Locate the cell with the specified text and output its (x, y) center coordinate. 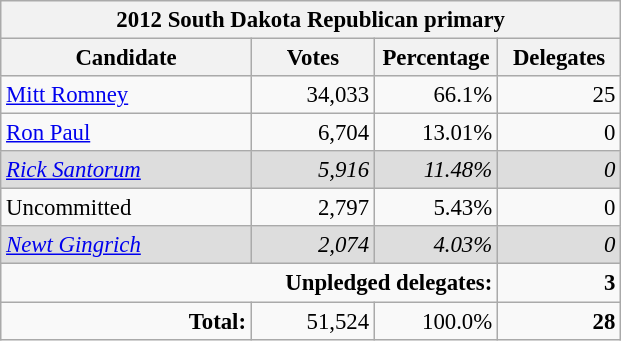
Candidate (126, 58)
28 (560, 321)
2,797 (312, 208)
Uncommitted (126, 208)
100.0% (436, 321)
6,704 (312, 133)
Ron Paul (126, 133)
Unpledged delegates: (250, 283)
13.01% (436, 133)
3 (560, 283)
Newt Gingrich (126, 245)
Mitt Romney (126, 95)
11.48% (436, 170)
Percentage (436, 58)
51,524 (312, 321)
66.1% (436, 95)
Rick Santorum (126, 170)
5.43% (436, 208)
5,916 (312, 170)
34,033 (312, 95)
4.03% (436, 245)
Total: (126, 321)
2012 South Dakota Republican primary (311, 20)
Delegates (560, 58)
Votes (312, 58)
25 (560, 95)
2,074 (312, 245)
